Detect which cell encompasses the target text, then output its [x, y] center coordinate. 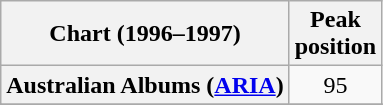
Peakposition [335, 34]
Chart (1996–1997) [145, 34]
95 [335, 85]
Australian Albums (ARIA) [145, 85]
